From the cell containing the given text, extract its center point as [X, Y] coordinate. 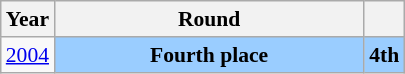
Fourth place [209, 55]
Round [209, 19]
2004 [28, 55]
Year [28, 19]
4th [384, 55]
